From the cell containing the given text, extract its center point as [x, y] coordinate. 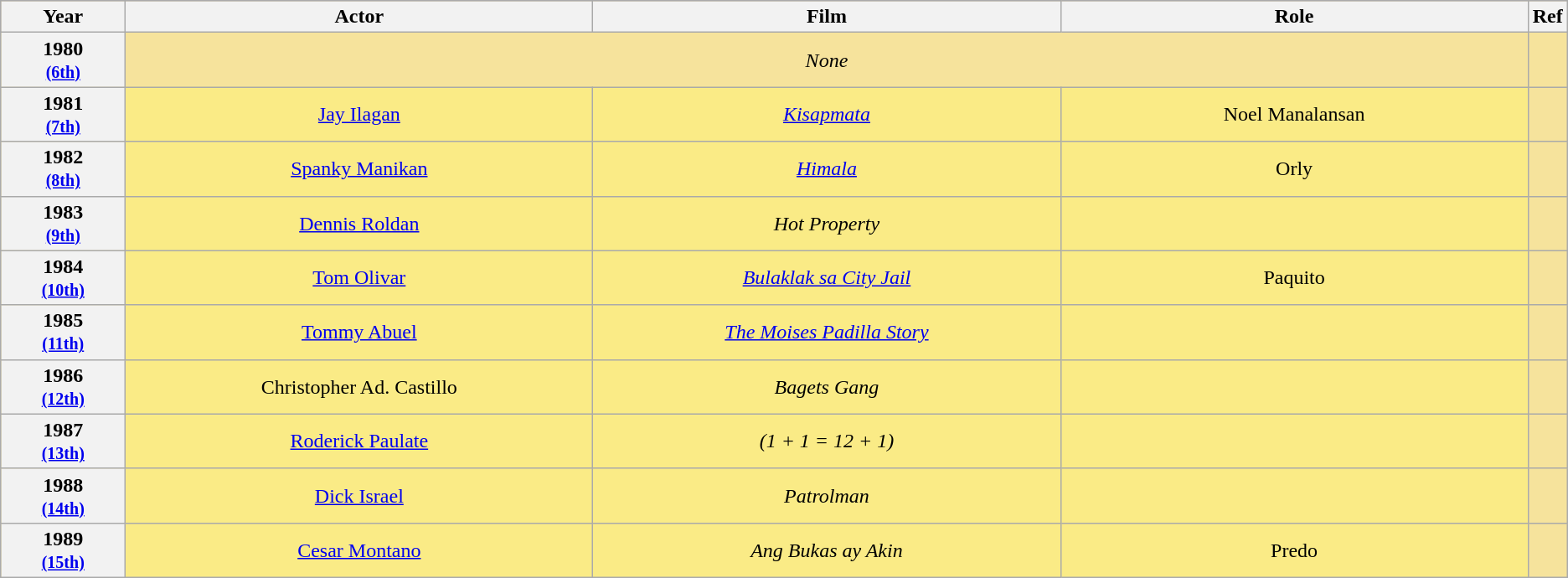
1984 (10th) [64, 278]
1980 (6th) [64, 60]
Tommy Abuel [359, 332]
Paquito [1294, 278]
Film [827, 17]
1983 (9th) [64, 223]
Tom Olivar [359, 278]
Bagets Gang [827, 387]
Kisapmata [827, 114]
Orly [1294, 169]
Year [64, 17]
1981 (7th) [64, 114]
Role [1294, 17]
1987 (13th) [64, 441]
Patrolman [827, 496]
1985 (11th) [64, 332]
Himala [827, 169]
Ang Bukas ay Akin [827, 550]
1986 (12th) [64, 387]
Bulaklak sa City Jail [827, 278]
1988 (14th) [64, 496]
(1 + 1 = 12 + 1) [827, 441]
Actor [359, 17]
Jay Ilagan [359, 114]
Cesar Montano [359, 550]
Christopher Ad. Castillo [359, 387]
Dennis Roldan [359, 223]
None [827, 60]
Roderick Paulate [359, 441]
1982 (8th) [64, 169]
Predo [1294, 550]
The Moises Padilla Story [827, 332]
Spanky Manikan [359, 169]
Noel Manalansan [1294, 114]
Ref [1548, 17]
1989 (15th) [64, 550]
Hot Property [827, 223]
Dick Israel [359, 496]
